Capture the cell that displays the provided text and extract its (x, y) central coordinate. 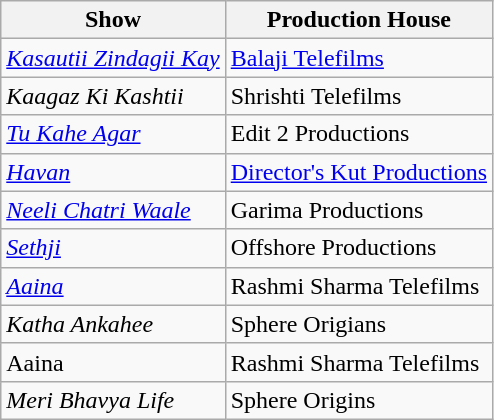
Neeli Chatri Waale (113, 210)
Tu Kahe Agar (113, 134)
Kasautii Zindagii Kay (113, 58)
Sphere Origins (358, 400)
Garima Productions (358, 210)
Balaji Telefilms (358, 58)
Edit 2 Productions (358, 134)
Katha Ankahee (113, 324)
Sphere Origians (358, 324)
Meri Bhavya Life (113, 400)
Kaagaz Ki Kashtii (113, 96)
Director's Kut Productions (358, 172)
Production House (358, 20)
Offshore Productions (358, 248)
Shrishti Telefilms (358, 96)
Havan (113, 172)
Show (113, 20)
Sethji (113, 248)
